Provide the (x, y) coordinate of the cell's center where the given text is located.  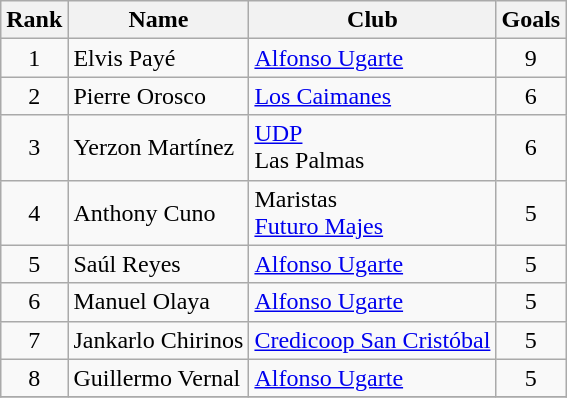
Goals (531, 20)
Anthony Cuno (158, 212)
4 (34, 212)
2 (34, 96)
MaristasFuturo Majes (372, 212)
Rank (34, 20)
Saúl Reyes (158, 264)
Credicoop San Cristóbal (372, 340)
Jankarlo Chirinos (158, 340)
Elvis Payé (158, 58)
Los Caimanes (372, 96)
8 (34, 378)
3 (34, 148)
Guillermo Vernal (158, 378)
Manuel Olaya (158, 302)
9 (531, 58)
Pierre Orosco (158, 96)
Name (158, 20)
Yerzon Martínez (158, 148)
Club (372, 20)
UDP Las Palmas (372, 148)
7 (34, 340)
1 (34, 58)
